From the cell containing the given text, extract its center point as [x, y] coordinate. 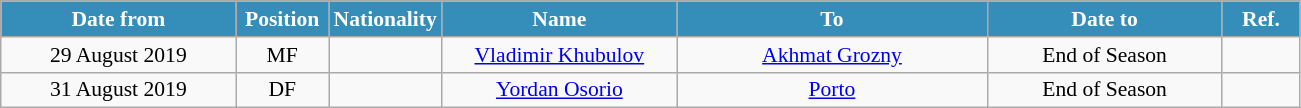
Date from [118, 19]
Position [282, 19]
Akhmat Grozny [832, 55]
Vladimir Khubulov [560, 55]
Ref. [1261, 19]
Nationality [384, 19]
To [832, 19]
Porto [832, 90]
Date to [1104, 19]
Yordan Osorio [560, 90]
DF [282, 90]
31 August 2019 [118, 90]
29 August 2019 [118, 55]
MF [282, 55]
Name [560, 19]
